Return the [x, y] coordinate for the center point of the cell that contains the specified text.  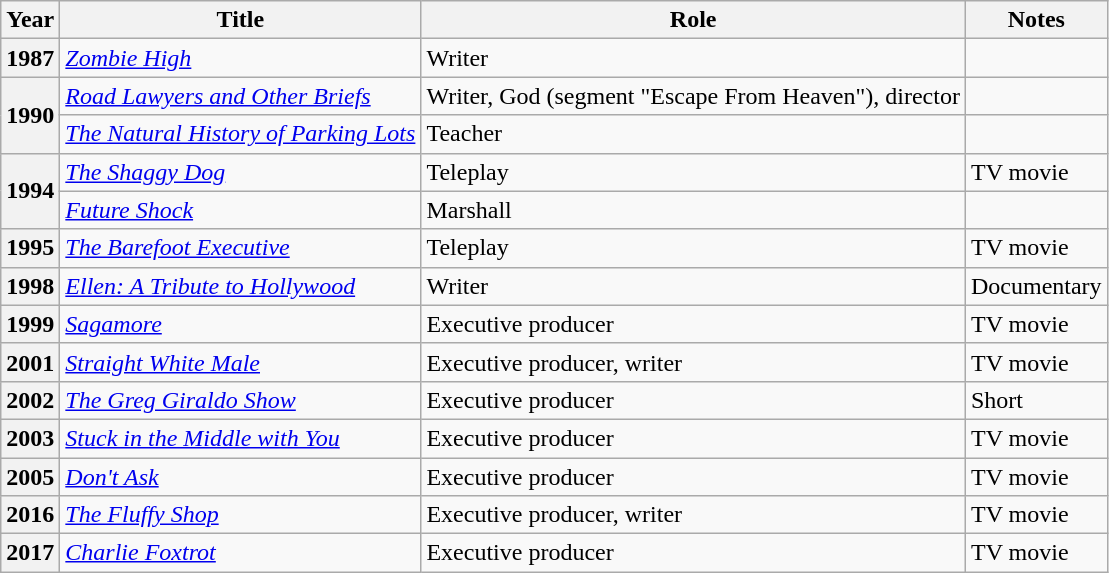
2017 [30, 553]
Marshall [694, 210]
Road Lawyers and Other Briefs [240, 96]
1998 [30, 286]
1995 [30, 248]
Notes [1036, 20]
Sagamore [240, 324]
Short [1036, 400]
The Natural History of Parking Lots [240, 134]
Teacher [694, 134]
The Barefoot Executive [240, 248]
Charlie Foxtrot [240, 553]
Zombie High [240, 58]
Writer, God (segment "Escape From Heaven"), director [694, 96]
1994 [30, 191]
Ellen: A Tribute to Hollywood [240, 286]
Stuck in the Middle with You [240, 438]
Future Shock [240, 210]
Documentary [1036, 286]
2001 [30, 362]
Role [694, 20]
Title [240, 20]
The Fluffy Shop [240, 515]
2003 [30, 438]
2005 [30, 477]
1987 [30, 58]
2016 [30, 515]
Straight White Male [240, 362]
1990 [30, 115]
Year [30, 20]
The Greg Giraldo Show [240, 400]
1999 [30, 324]
The Shaggy Dog [240, 172]
Don't Ask [240, 477]
2002 [30, 400]
